Provide the [X, Y] coordinate of the cell's center where the given text is located.  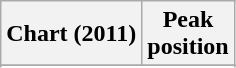
Peakposition [188, 34]
Chart (2011) [72, 34]
